Extract the (X, Y) coordinate from the center of the cell holding the provided text.  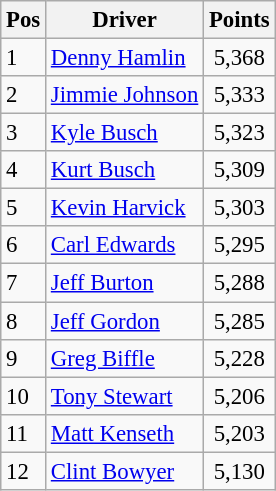
6 (24, 245)
12 (24, 471)
5,323 (240, 133)
5,130 (240, 471)
Jeff Burton (125, 283)
5,295 (240, 245)
Driver (125, 20)
5,303 (240, 208)
Kurt Busch (125, 170)
5,228 (240, 358)
Kevin Harvick (125, 208)
5,285 (240, 321)
5,333 (240, 95)
Jeff Gordon (125, 321)
11 (24, 433)
5,309 (240, 170)
9 (24, 358)
Clint Bowyer (125, 471)
7 (24, 283)
Matt Kenseth (125, 433)
Tony Stewart (125, 396)
10 (24, 396)
8 (24, 321)
Carl Edwards (125, 245)
5 (24, 208)
Pos (24, 20)
5,206 (240, 396)
3 (24, 133)
1 (24, 58)
Points (240, 20)
Denny Hamlin (125, 58)
2 (24, 95)
5,288 (240, 283)
Kyle Busch (125, 133)
5,203 (240, 433)
4 (24, 170)
Greg Biffle (125, 358)
Jimmie Johnson (125, 95)
5,368 (240, 58)
